Identify which cell holds the provided text, then report its [x, y] central coordinate. 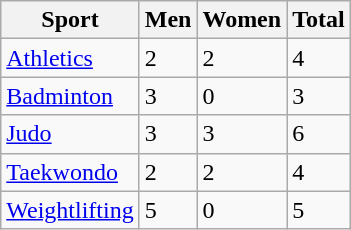
Weightlifting [70, 210]
6 [319, 134]
Taekwondo [70, 172]
Athletics [70, 58]
Total [319, 20]
Badminton [70, 96]
Judo [70, 134]
Men [168, 20]
Sport [70, 20]
Women [242, 20]
